Return [X, Y] of the center of cell containing provided text 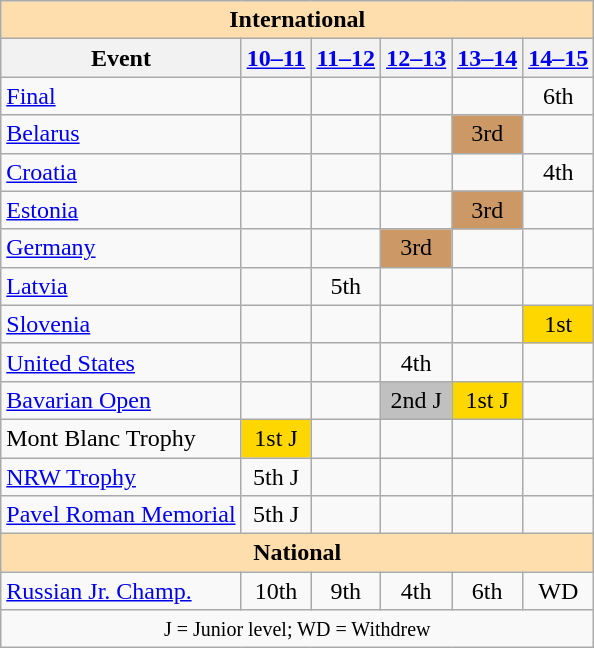
1st [558, 324]
Slovenia [121, 324]
Belarus [121, 134]
Mont Blanc Trophy [121, 438]
5th [346, 286]
National [298, 553]
Russian Jr. Champ. [121, 591]
11–12 [346, 58]
Croatia [121, 172]
9th [346, 591]
10–11 [276, 58]
J = Junior level; WD = Withdrew [298, 629]
12–13 [416, 58]
United States [121, 362]
Bavarian Open [121, 400]
14–15 [558, 58]
WD [558, 591]
Germany [121, 248]
Event [121, 58]
2nd J [416, 400]
International [298, 20]
Latvia [121, 286]
10th [276, 591]
NRW Trophy [121, 477]
Pavel Roman Memorial [121, 515]
Final [121, 96]
13–14 [488, 58]
Estonia [121, 210]
